For the text-containing cell, return its midpoint in [x, y] coordinate format. 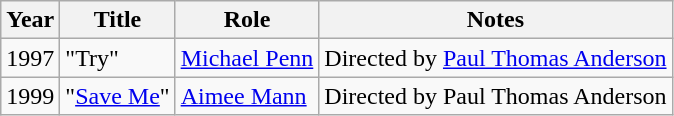
"Try" [118, 58]
Michael Penn [247, 58]
Title [118, 20]
1999 [30, 96]
Notes [496, 20]
"Save Me" [118, 96]
Role [247, 20]
Aimee Mann [247, 96]
1997 [30, 58]
Year [30, 20]
